Output the [X, Y] coordinate of the center of the cell containing the given text.  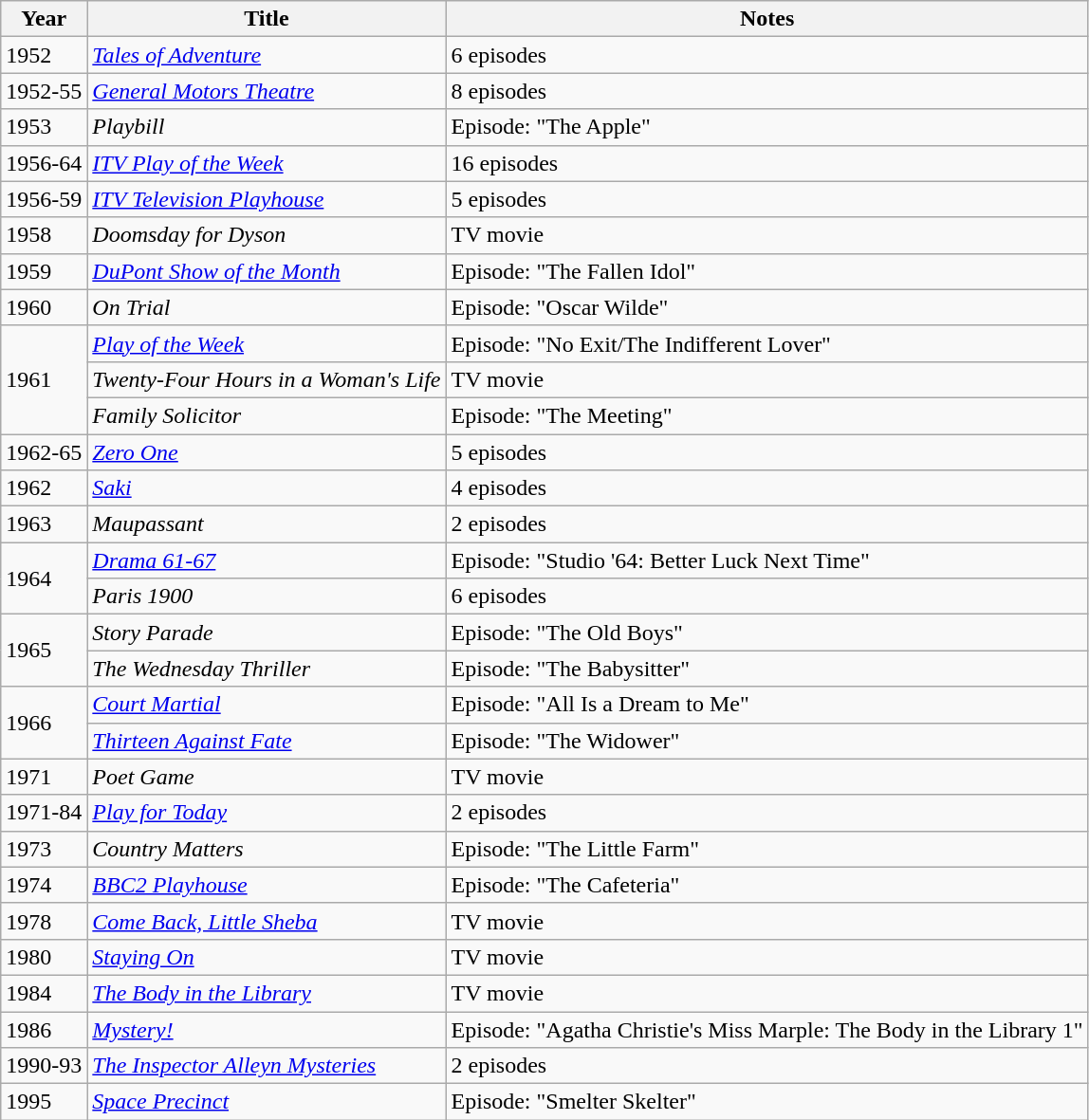
Maupassant [267, 524]
The Wednesday Thriller [267, 669]
1984 [44, 993]
Episode: "Studio '64: Better Luck Next Time" [766, 560]
ITV Play of the Week [267, 163]
1956-64 [44, 163]
The Inspector Alleyn Mysteries [267, 1066]
Drama 61-67 [267, 560]
Twenty-Four Hours in a Woman's Life [267, 379]
Family Solicitor [267, 415]
Episode: "The Fallen Idol" [766, 271]
Space Precinct [267, 1102]
1995 [44, 1102]
Saki [267, 488]
1974 [44, 885]
DuPont Show of the Month [267, 271]
Tales of Adventure [267, 55]
1964 [44, 578]
Title [267, 19]
Episode: "Smelter Skelter" [766, 1102]
1986 [44, 1029]
Episode: "Agatha Christie's Miss Marple: The Body in the Library 1" [766, 1029]
1958 [44, 235]
Doomsday for Dyson [267, 235]
16 episodes [766, 163]
1990-93 [44, 1066]
4 episodes [766, 488]
Episode: "The Apple" [766, 127]
Staying On [267, 957]
1953 [44, 127]
1978 [44, 921]
1959 [44, 271]
Episode: "The Little Farm" [766, 849]
Come Back, Little Sheba [267, 921]
Episode: "The Cafeteria" [766, 885]
Court Martial [267, 705]
1980 [44, 957]
Episode: "The Meeting" [766, 415]
Episode: "Oscar Wilde" [766, 307]
1956-59 [44, 199]
Episode: "The Babysitter" [766, 669]
Episode: "The Old Boys" [766, 633]
8 episodes [766, 91]
1966 [44, 723]
1962 [44, 488]
1971 [44, 777]
1963 [44, 524]
General Motors Theatre [267, 91]
Thirteen Against Fate [267, 741]
On Trial [267, 307]
Episode: "All Is a Dream to Me" [766, 705]
1952 [44, 55]
Episode: "The Widower" [766, 741]
Paris 1900 [267, 597]
1961 [44, 379]
1971-84 [44, 813]
Episode: "No Exit/The Indifferent Lover" [766, 343]
ITV Television Playhouse [267, 199]
Play for Today [267, 813]
Play of the Week [267, 343]
Country Matters [267, 849]
Notes [766, 19]
Mystery! [267, 1029]
Year [44, 19]
1952-55 [44, 91]
1965 [44, 651]
1973 [44, 849]
Zero One [267, 452]
The Body in the Library [267, 993]
1962-65 [44, 452]
BBC2 Playhouse [267, 885]
Poet Game [267, 777]
Playbill [267, 127]
Story Parade [267, 633]
1960 [44, 307]
